Scan for the cell matching the given text and deliver its (x, y) coordinate at center. 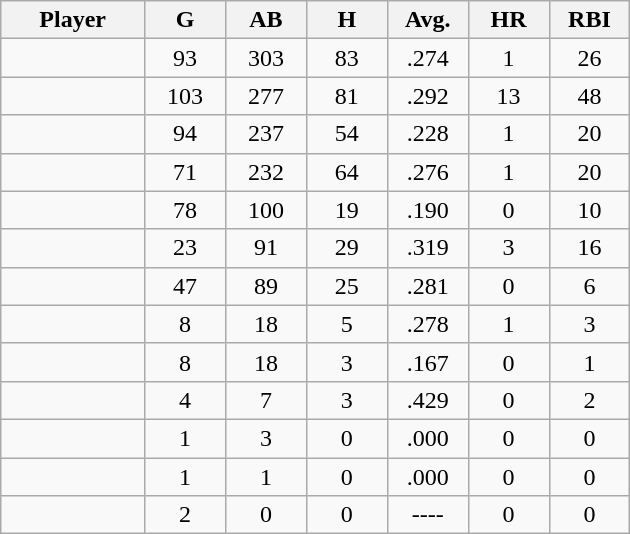
54 (346, 134)
47 (186, 286)
6 (590, 286)
.276 (428, 172)
81 (346, 96)
78 (186, 210)
.319 (428, 248)
25 (346, 286)
H (346, 20)
303 (266, 58)
26 (590, 58)
277 (266, 96)
16 (590, 248)
.228 (428, 134)
---- (428, 515)
Avg. (428, 20)
.292 (428, 96)
Player (73, 20)
64 (346, 172)
94 (186, 134)
G (186, 20)
237 (266, 134)
232 (266, 172)
5 (346, 324)
71 (186, 172)
93 (186, 58)
23 (186, 248)
.429 (428, 400)
13 (508, 96)
4 (186, 400)
AB (266, 20)
HR (508, 20)
RBI (590, 20)
19 (346, 210)
89 (266, 286)
.274 (428, 58)
100 (266, 210)
.167 (428, 362)
29 (346, 248)
10 (590, 210)
91 (266, 248)
7 (266, 400)
.281 (428, 286)
.190 (428, 210)
48 (590, 96)
83 (346, 58)
.278 (428, 324)
103 (186, 96)
